Detect which cell encompasses the target text, then output its [X, Y] center coordinate. 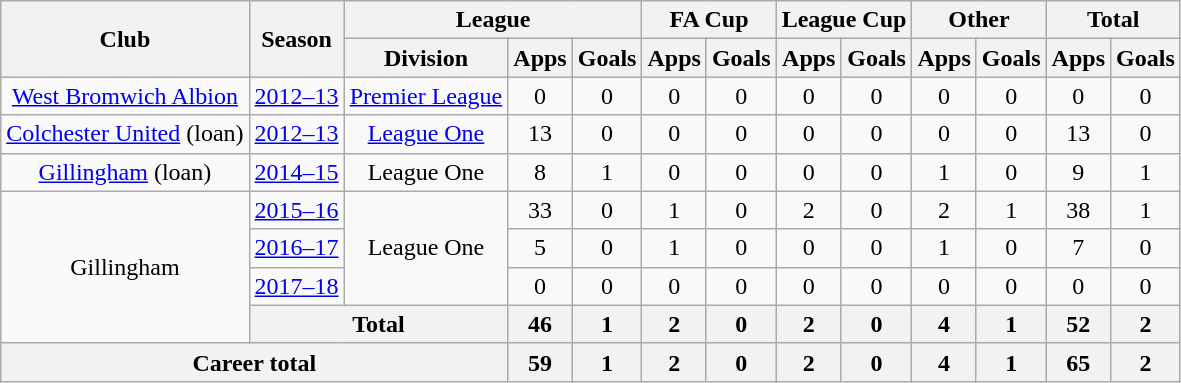
2016–17 [296, 248]
7 [1078, 248]
52 [1078, 324]
West Bromwich Albion [125, 96]
2017–18 [296, 286]
5 [540, 248]
League [493, 20]
Colchester United (loan) [125, 134]
9 [1078, 172]
Career total [254, 362]
League Cup [844, 20]
33 [540, 210]
46 [540, 324]
59 [540, 362]
Premier League [426, 96]
8 [540, 172]
Club [125, 39]
2015–16 [296, 210]
Gillingham (loan) [125, 172]
FA Cup [709, 20]
Gillingham [125, 267]
Season [296, 39]
2014–15 [296, 172]
38 [1078, 210]
Division [426, 58]
65 [1078, 362]
Other [979, 20]
